Extract the [x, y] coordinate from the center of the cell holding the provided text.  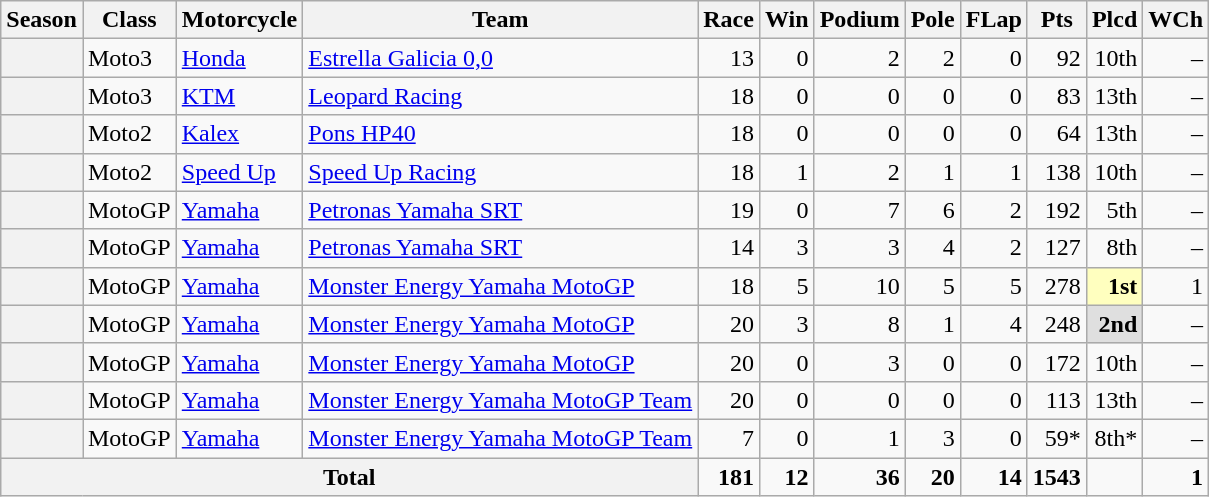
6 [932, 210]
Podium [860, 20]
Pons HP40 [500, 134]
59* [1056, 438]
Season [42, 20]
FLap [994, 20]
Team [500, 20]
KTM [240, 96]
13 [729, 58]
181 [729, 477]
Total [350, 477]
8th* [1114, 438]
138 [1056, 172]
Speed Up [240, 172]
Honda [240, 58]
248 [1056, 324]
8th [1114, 248]
113 [1056, 400]
WCh [1176, 20]
1543 [1056, 477]
92 [1056, 58]
Pole [932, 20]
172 [1056, 362]
Race [729, 20]
10 [860, 286]
5th [1114, 210]
Estrella Galicia 0,0 [500, 58]
Plcd [1114, 20]
64 [1056, 134]
83 [1056, 96]
12 [786, 477]
1st [1114, 286]
Speed Up Racing [500, 172]
2nd [1114, 324]
36 [860, 477]
8 [860, 324]
278 [1056, 286]
19 [729, 210]
Pts [1056, 20]
Kalex [240, 134]
Class [129, 20]
127 [1056, 248]
Leopard Racing [500, 96]
192 [1056, 210]
Win [786, 20]
Motorcycle [240, 20]
